For the text-containing cell, return its midpoint in (x, y) coordinate format. 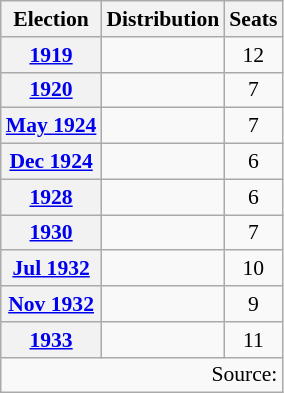
Seats (253, 19)
May 1924 (52, 126)
1920 (52, 90)
Distribution (162, 19)
Dec 1924 (52, 162)
Source: (142, 375)
Election (52, 19)
11 (253, 340)
1933 (52, 340)
1930 (52, 233)
10 (253, 269)
Jul 1932 (52, 269)
9 (253, 304)
Nov 1932 (52, 304)
12 (253, 55)
1919 (52, 55)
1928 (52, 197)
